Scan for the cell matching the given text and deliver its (X, Y) coordinate at center. 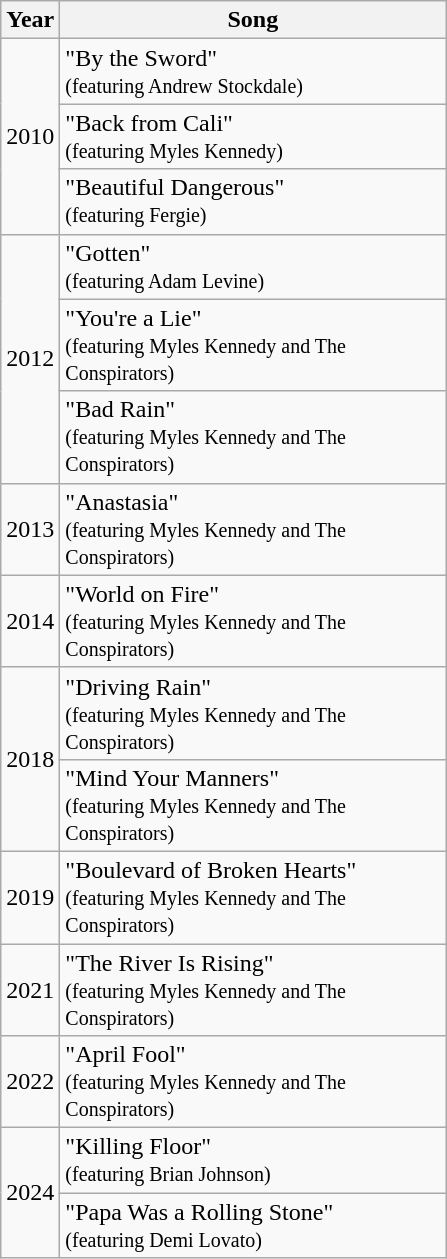
2013 (30, 529)
2014 (30, 621)
2018 (30, 759)
"You're a Lie"(featuring Myles Kennedy and The Conspirators) (253, 345)
"Boulevard of Broken Hearts"(featuring Myles Kennedy and The Conspirators) (253, 897)
"The River Is Rising"(featuring Myles Kennedy and The Conspirators) (253, 990)
"Back from Cali"(featuring Myles Kennedy) (253, 136)
"Anastasia"(featuring Myles Kennedy and The Conspirators) (253, 529)
Year (30, 20)
"Gotten"(featuring Adam Levine) (253, 266)
"Beautiful Dangerous"(featuring Fergie) (253, 202)
2024 (30, 1193)
"Mind Your Manners"(featuring Myles Kennedy and The Conspirators) (253, 805)
2022 (30, 1082)
2021 (30, 990)
2019 (30, 897)
Song (253, 20)
2012 (30, 358)
"Driving Rain"(featuring Myles Kennedy and The Conspirators) (253, 713)
2010 (30, 136)
"April Fool"(featuring Myles Kennedy and The Conspirators) (253, 1082)
"Papa Was a Rolling Stone"(featuring Demi Lovato) (253, 1226)
"Killing Floor"(featuring Brian Johnson) (253, 1160)
"Bad Rain"(featuring Myles Kennedy and The Conspirators) (253, 437)
"By the Sword"(featuring Andrew Stockdale) (253, 72)
"World on Fire"(featuring Myles Kennedy and The Conspirators) (253, 621)
